Identify which cell holds the provided text, then report its [X, Y] central coordinate. 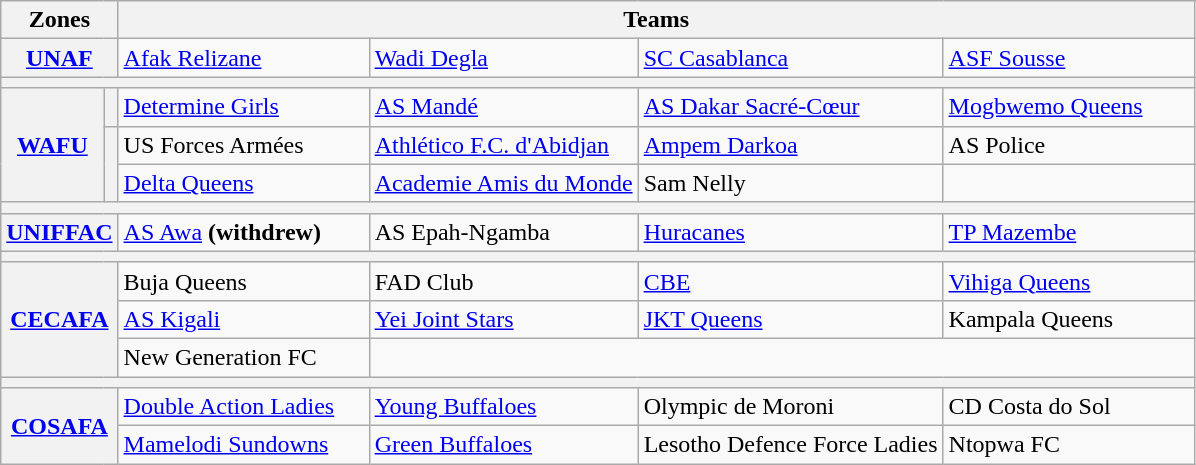
FAD Club [504, 281]
AS Awa (withdrew) [244, 232]
CECAFA [60, 319]
Huracanes [790, 232]
UNIFFAC [60, 232]
SC Casablanca [790, 58]
Double Action Ladies [244, 407]
JKT Queens [790, 319]
Delta Queens [244, 183]
UNAF [60, 58]
AS Police [1068, 145]
AS Kigali [244, 319]
CD Costa do Sol [1068, 407]
Vihiga Queens [1068, 281]
Yei Joint Stars [504, 319]
Ampem Darkoa [790, 145]
COSAFA [60, 426]
ASF Sousse [1068, 58]
AS Dakar Sacré-Cœur [790, 107]
Lesotho Defence Force Ladies [790, 445]
Olympic de Moroni [790, 407]
Teams [656, 20]
Athlético F.C. d'Abidjan [504, 145]
CBE [790, 281]
Sam Nelly [790, 183]
WAFU [52, 145]
Young Buffaloes [504, 407]
US Forces Armées [244, 145]
TP Mazembe [1068, 232]
Green Buffaloes [504, 445]
Wadi Degla [504, 58]
Mamelodi Sundowns [244, 445]
New Generation FC [244, 357]
Afak Relizane [244, 58]
AS Mandé [504, 107]
Buja Queens [244, 281]
Mogbwemo Queens [1068, 107]
Ntopwa FC [1068, 445]
Kampala Queens [1068, 319]
AS Epah-Ngamba [504, 232]
Academie Amis du Monde [504, 183]
Determine Girls [244, 107]
Zones [60, 20]
